From the cell containing the given text, extract its center point as (X, Y) coordinate. 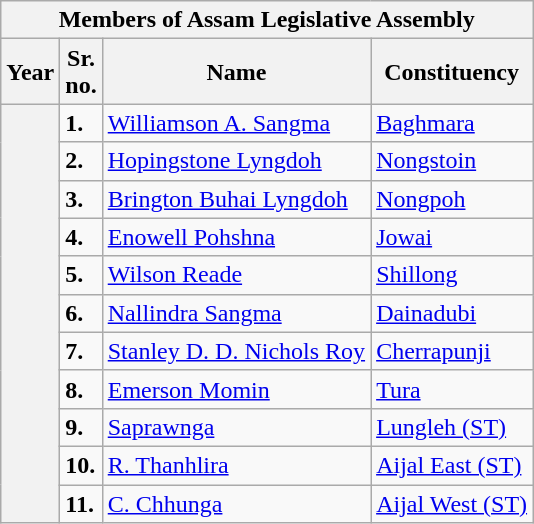
Nallindra Sangma (236, 313)
Sr.no. (81, 72)
2. (81, 161)
10. (81, 465)
Wilson Reade (236, 275)
11. (81, 503)
Nongpoh (452, 199)
7. (81, 351)
Nongstoin (452, 161)
Emerson Momin (236, 389)
Stanley D. D. Nichols Roy (236, 351)
1. (81, 123)
Cherrapunji (452, 351)
Baghmara (452, 123)
6. (81, 313)
Aijal East (ST) (452, 465)
Saprawnga (236, 427)
9. (81, 427)
8. (81, 389)
Members of Assam Legislative Assembly (267, 20)
Williamson A. Sangma (236, 123)
Tura (452, 389)
Constituency (452, 72)
Enowell Pohshna (236, 237)
4. (81, 237)
Name (236, 72)
Aijal West (ST) (452, 503)
R. Thanhlira (236, 465)
Brington Buhai Lyngdoh (236, 199)
Dainadubi (452, 313)
5. (81, 275)
Shillong (452, 275)
3. (81, 199)
Hopingstone Lyngdoh (236, 161)
Year (30, 72)
C. Chhunga (236, 503)
Jowai (452, 237)
Lungleh (ST) (452, 427)
